Provide the (x, y) coordinate of the cell's center where the given text is located.  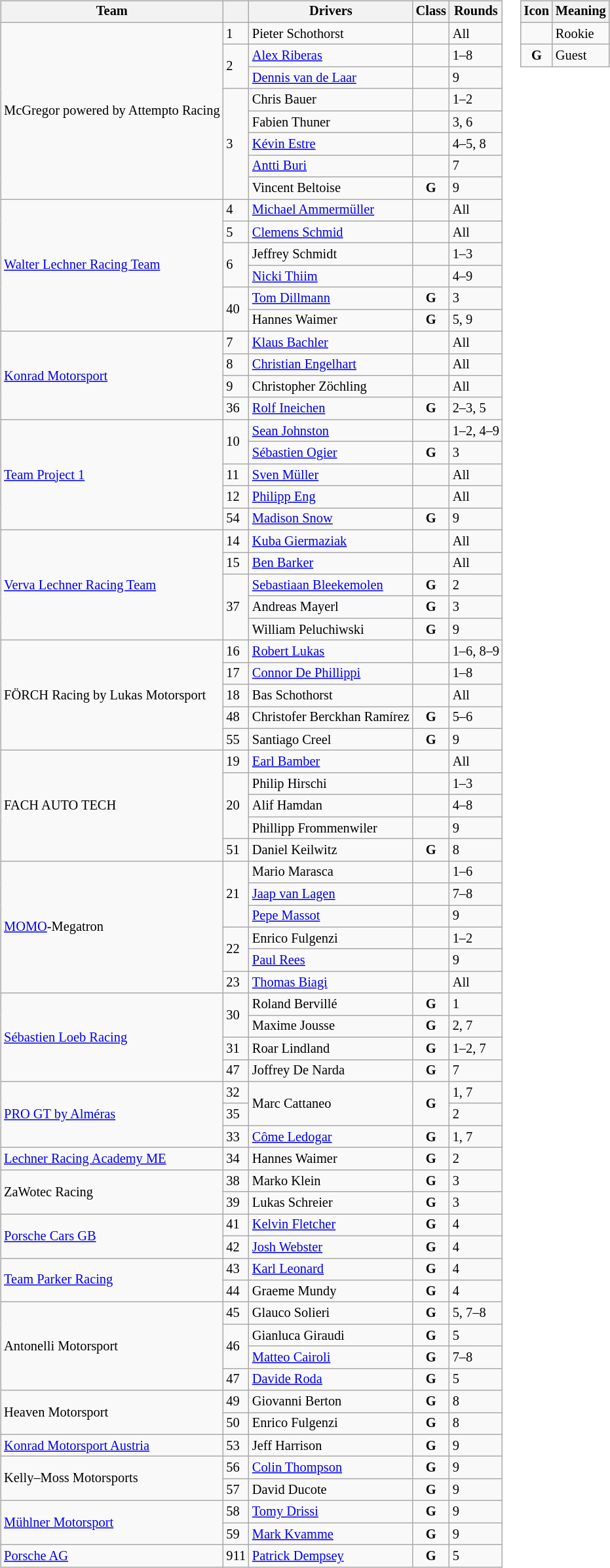
5, 7–8 (476, 1313)
Thomas Biagi (331, 983)
Ben Barker (331, 563)
1–6 (476, 872)
Porsche AG (111, 1556)
Sean Johnston (331, 431)
36 (236, 408)
45 (236, 1313)
41 (236, 1225)
Christofer Berckhan Ramírez (331, 718)
Marc Cattaneo (331, 1104)
Vincent Beltoise (331, 188)
Porsche Cars GB (111, 1236)
Lechner Racing Academy ME (111, 1159)
Guest (581, 56)
Paul Rees (331, 960)
Sébastien Ogier (331, 453)
Antonelli Motorsport (111, 1346)
Pieter Schothorst (331, 33)
49 (236, 1401)
Drivers (331, 12)
Jeffrey Schmidt (331, 254)
David Ducote (331, 1490)
33 (236, 1137)
911 (236, 1556)
Patrick Dempsey (331, 1556)
PRO GT by Alméras (111, 1114)
Walter Lechner Racing Team (111, 265)
Alex Riberas (331, 56)
Clemens Schmid (331, 232)
Daniel Keilwitz (331, 850)
Kelly–Moss Motorsports (111, 1479)
Maxime Jousse (331, 1027)
Graeme Mundy (331, 1291)
Team (111, 12)
Madison Snow (331, 519)
Meaning (581, 12)
16 (236, 652)
Sébastien Loeb Racing (111, 1037)
Rolf Ineichen (331, 408)
31 (236, 1048)
17 (236, 673)
Konrad Motorsport (111, 375)
51 (236, 850)
12 (236, 497)
Sebastiaan Bleekemolen (331, 585)
Giovanni Berton (331, 1401)
Marko Klein (331, 1181)
Rookie (581, 33)
Verva Lechner Racing Team (111, 585)
1–6, 8–9 (476, 652)
Nicki Thiim (331, 277)
Christian Engelhart (331, 364)
48 (236, 718)
59 (236, 1534)
Matteo Cairoli (331, 1358)
1–2, 7 (476, 1048)
37 (236, 607)
Michael Ammermüller (331, 210)
38 (236, 1181)
30 (236, 1015)
58 (236, 1512)
54 (236, 519)
14 (236, 541)
Rounds (476, 12)
Côme Ledogar (331, 1137)
Glauco Solieri (331, 1313)
Team Parker Racing (111, 1280)
Philip Hirschi (331, 784)
39 (236, 1203)
Kuba Giermaziak (331, 541)
FÖRCH Racing by Lukas Motorsport (111, 696)
Davide Roda (331, 1379)
22 (236, 949)
3, 6 (476, 122)
15 (236, 563)
Roland Bervillé (331, 1004)
Joffrey De Narda (331, 1070)
43 (236, 1269)
1–2, 4–9 (476, 431)
Mario Marasca (331, 872)
Lukas Schreier (331, 1203)
Josh Webster (331, 1247)
42 (236, 1247)
2–3, 5 (476, 408)
Class (431, 12)
Antti Buri (331, 166)
Sven Müller (331, 475)
Tomy Drissi (331, 1512)
20 (236, 806)
40 (236, 309)
McGregor powered by Attempto Racing (111, 110)
23 (236, 983)
Team Project 1 (111, 475)
Andreas Mayerl (331, 607)
32 (236, 1093)
Pepe Massot (331, 916)
Roar Lindland (331, 1048)
21 (236, 894)
MOMO-Megatron (111, 927)
Colin Thompson (331, 1468)
Alif Hamdan (331, 806)
Karl Leonard (331, 1269)
Dennis van de Laar (331, 78)
Klaus Bachler (331, 342)
Kévin Estre (331, 144)
57 (236, 1490)
2, 7 (476, 1027)
Konrad Motorsport Austria (111, 1445)
Christopher Zöchling (331, 387)
Santiago Creel (331, 739)
56 (236, 1468)
Kelvin Fletcher (331, 1225)
4–5, 8 (476, 144)
Gianluca Giraudi (331, 1335)
Icon (537, 12)
5, 9 (476, 321)
FACH AUTO TECH (111, 806)
5–6 (476, 718)
Earl Bamber (331, 762)
4–9 (476, 277)
Jeff Harrison (331, 1445)
Philipp Eng (331, 497)
6 (236, 265)
Chris Bauer (331, 100)
Jaap van Lagen (331, 894)
Bas Schothorst (331, 696)
William Peluchiwski (331, 629)
Heaven Motorsport (111, 1412)
53 (236, 1445)
4–8 (476, 806)
Mühlner Motorsport (111, 1522)
35 (236, 1114)
Mark Kvamme (331, 1534)
19 (236, 762)
ZaWotec Racing (111, 1192)
10 (236, 442)
50 (236, 1424)
55 (236, 739)
Fabien Thuner (331, 122)
44 (236, 1291)
46 (236, 1346)
Tom Dillmann (331, 298)
Phillipp Frommenwiler (331, 828)
18 (236, 696)
34 (236, 1159)
Connor De Phillippi (331, 673)
11 (236, 475)
Robert Lukas (331, 652)
